For the text-containing cell, return its midpoint in [x, y] coordinate format. 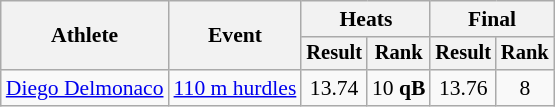
110 m hurdles [236, 88]
10 qB [399, 88]
8 [525, 88]
Diego Delmonaco [85, 88]
Athlete [85, 36]
Event [236, 36]
Final [492, 19]
13.76 [463, 88]
13.74 [334, 88]
Heats [366, 19]
